Return the (x, y) coordinate for the center point of the cell that contains the specified text.  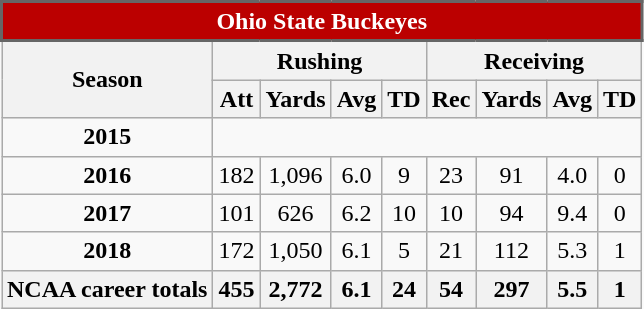
182 (236, 175)
1,050 (296, 251)
Att (236, 99)
2018 (108, 251)
5.3 (572, 251)
Receiving (534, 60)
9 (404, 175)
NCAA career totals (108, 289)
2016 (108, 175)
23 (451, 175)
21 (451, 251)
2015 (108, 137)
Rushing (320, 60)
Ohio State Buckeyes (322, 22)
54 (451, 289)
6.0 (356, 175)
5 (404, 251)
6.2 (356, 213)
2,772 (296, 289)
91 (512, 175)
101 (236, 213)
112 (512, 251)
1,096 (296, 175)
2017 (108, 213)
9.4 (572, 213)
4.0 (572, 175)
Season (108, 80)
626 (296, 213)
24 (404, 289)
94 (512, 213)
455 (236, 289)
172 (236, 251)
5.5 (572, 289)
297 (512, 289)
Rec (451, 99)
